Scan for the cell matching the given text and deliver its (x, y) coordinate at center. 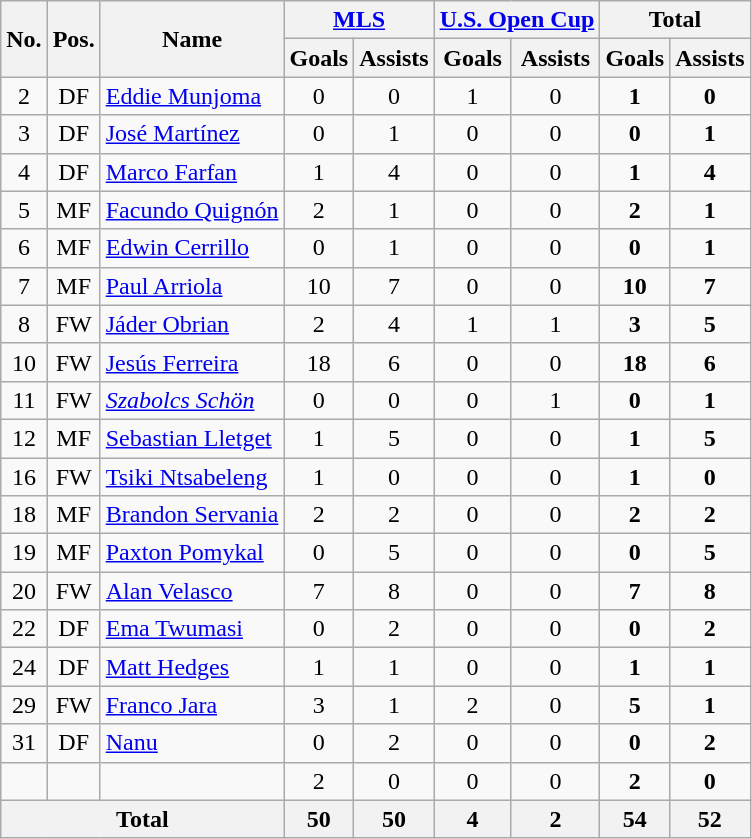
54 (635, 819)
Franco Jara (192, 705)
José Martínez (192, 134)
Matt Hedges (192, 667)
Szabolcs Schön (192, 400)
20 (24, 591)
Eddie Munjoma (192, 96)
24 (24, 667)
16 (24, 477)
Sebastian Lletget (192, 438)
No. (24, 39)
Paxton Pomykal (192, 553)
31 (24, 743)
Ema Twumasi (192, 629)
11 (24, 400)
U.S. Open Cup (517, 20)
Alan Velasco (192, 591)
Facundo Quignón (192, 210)
Tsiki Ntsabeleng (192, 477)
Brandon Servania (192, 515)
Jesús Ferreira (192, 362)
19 (24, 553)
Pos. (74, 39)
MLS (359, 20)
52 (710, 819)
Jáder Obrian (192, 324)
12 (24, 438)
Marco Farfan (192, 172)
22 (24, 629)
29 (24, 705)
Name (192, 39)
Nanu (192, 743)
Paul Arriola (192, 286)
Edwin Cerrillo (192, 248)
